Detect which cell encompasses the target text, then output its [x, y] center coordinate. 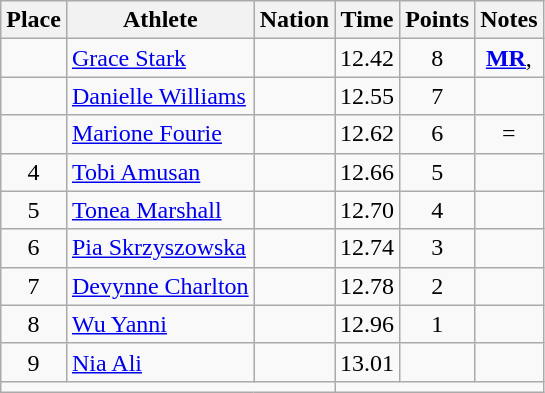
12.96 [368, 324]
12.78 [368, 286]
Time [368, 20]
12.74 [368, 248]
Pia Skrzyszowska [160, 248]
9 [34, 362]
13.01 [368, 362]
Points [438, 20]
Tonea Marshall [160, 210]
Devynne Charlton [160, 286]
Tobi Amusan [160, 172]
= [509, 134]
MR, [509, 58]
12.66 [368, 172]
Nia Ali [160, 362]
12.55 [368, 96]
12.62 [368, 134]
2 [438, 286]
Notes [509, 20]
12.42 [368, 58]
Nation [294, 20]
Marione Fourie [160, 134]
12.70 [368, 210]
Place [34, 20]
3 [438, 248]
Danielle Williams [160, 96]
Athlete [160, 20]
1 [438, 324]
Grace Stark [160, 58]
Wu Yanni [160, 324]
